Capture the cell that displays the provided text and extract its (X, Y) central coordinate. 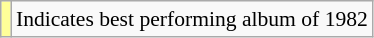
Indicates best performing album of 1982 (192, 19)
